Return the [x, y] coordinate for the center point of the cell that contains the specified text.  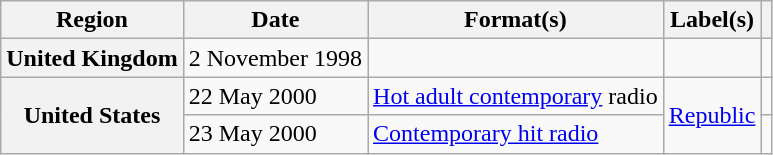
United Kingdom [92, 58]
Format(s) [516, 20]
Date [275, 20]
23 May 2000 [275, 134]
Republic [712, 115]
Label(s) [712, 20]
22 May 2000 [275, 96]
Region [92, 20]
Contemporary hit radio [516, 134]
Hot adult contemporary radio [516, 96]
2 November 1998 [275, 58]
United States [92, 115]
